Detect which cell encompasses the target text, then output its (x, y) center coordinate. 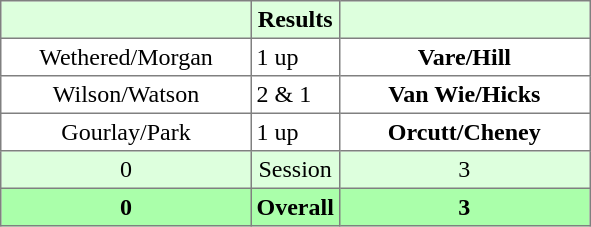
Orcutt/Cheney (464, 132)
Wilson/Watson (126, 95)
Gourlay/Park (126, 132)
Overall (295, 207)
Van Wie/Hicks (464, 95)
Wethered/Morgan (126, 57)
2 & 1 (295, 95)
Session (295, 170)
Vare/Hill (464, 57)
Results (295, 20)
